Scan for the cell matching the given text and deliver its [x, y] coordinate at center. 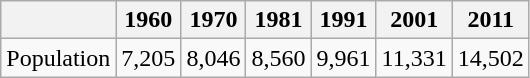
8,046 [214, 58]
7,205 [148, 58]
8,560 [278, 58]
1991 [344, 20]
2001 [414, 20]
14,502 [490, 58]
1981 [278, 20]
Population [58, 58]
1970 [214, 20]
11,331 [414, 58]
2011 [490, 20]
9,961 [344, 58]
1960 [148, 20]
